Locate the cell with the specified text and output its (X, Y) center coordinate. 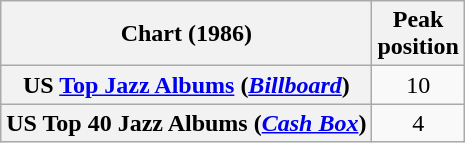
4 (418, 123)
US Top Jazz Albums (Billboard) (186, 85)
Chart (1986) (186, 34)
US Top 40 Jazz Albums (Cash Box) (186, 123)
10 (418, 85)
Peakposition (418, 34)
